Scan for the cell matching the given text and deliver its [x, y] coordinate at center. 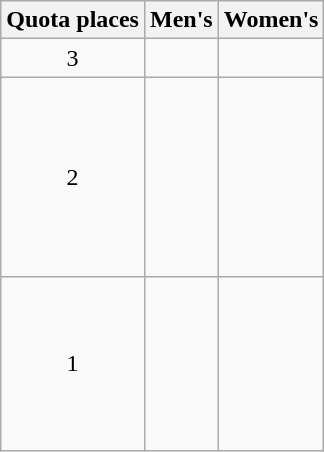
1 [73, 364]
3 [73, 58]
Quota places [73, 20]
2 [73, 177]
Men's [181, 20]
Women's [271, 20]
